Extract the [x, y] coordinate from the center of the cell holding the provided text.  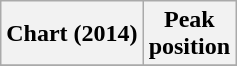
Chart (2014) [72, 34]
Peakposition [189, 34]
